Locate the cell with the specified text and output its (x, y) center coordinate. 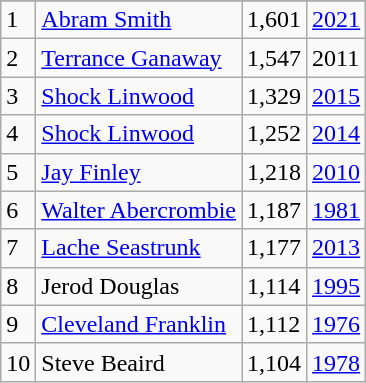
8 (18, 286)
9 (18, 324)
2021 (336, 20)
Walter Abercrombie (139, 210)
7 (18, 248)
Steve Beaird (139, 362)
1978 (336, 362)
1,601 (274, 20)
1,218 (274, 172)
Terrance Ganaway (139, 58)
1,104 (274, 362)
4 (18, 134)
1995 (336, 286)
3 (18, 96)
Cleveland Franklin (139, 324)
2015 (336, 96)
Lache Seastrunk (139, 248)
6 (18, 210)
1981 (336, 210)
1,114 (274, 286)
2010 (336, 172)
2013 (336, 248)
2014 (336, 134)
1,547 (274, 58)
Abram Smith (139, 20)
1976 (336, 324)
1,112 (274, 324)
1,329 (274, 96)
Jerod Douglas (139, 286)
1,177 (274, 248)
2 (18, 58)
10 (18, 362)
2011 (336, 58)
Jay Finley (139, 172)
5 (18, 172)
1 (18, 20)
1,187 (274, 210)
1,252 (274, 134)
